Pinpoint the cell where the given text exists, returning its [X, Y] midpoint coordinate. 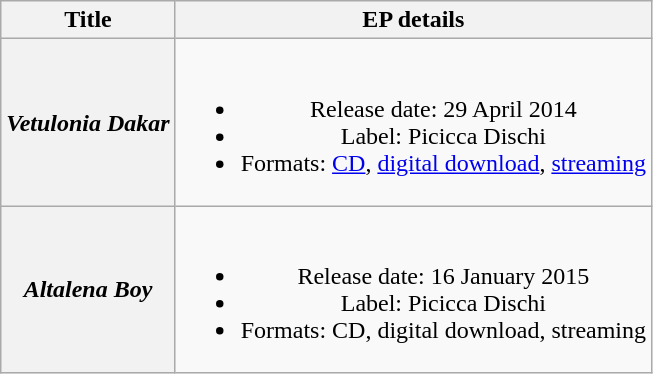
Release date: 16 January 2015Label: Picicca DischiFormats: CD, digital download, streaming [413, 290]
Altalena Boy [88, 290]
Title [88, 20]
EP details [413, 20]
Vetulonia Dakar [88, 122]
Release date: 29 April 2014Label: Picicca DischiFormats: CD, digital download, streaming [413, 122]
